Extract the (X, Y) coordinate from the center of the cell holding the provided text.  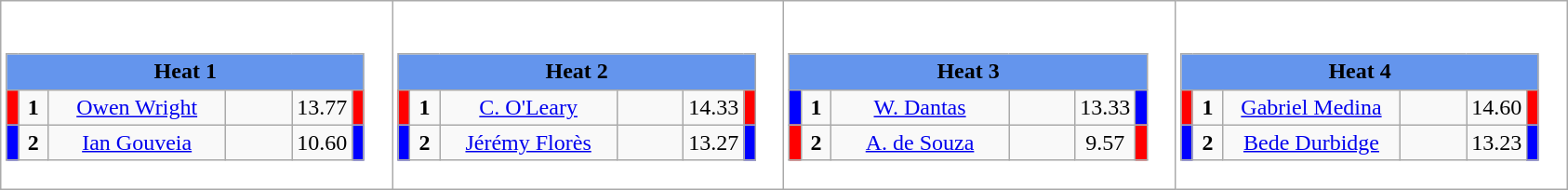
13.27 (714, 142)
Heat 2 (577, 72)
Heat 2 1 C. O'Leary 14.33 2 Jérémy Florès 13.27 (588, 95)
14.33 (714, 107)
Heat 4 (1360, 72)
Gabriel Medina (1311, 107)
Heat 4 1 Gabriel Medina 14.60 2 Bede Durbidge 13.23 (1371, 95)
Bede Durbidge (1311, 142)
Heat 1 (185, 72)
9.57 (1105, 142)
13.33 (1105, 107)
13.23 (1497, 142)
13.77 (322, 107)
Heat 1 1 Owen Wright 13.77 2 Ian Gouveia 10.60 (197, 95)
W. Dantas (921, 107)
Jérémy Florès (528, 142)
C. O'Leary (528, 107)
Heat 3 (968, 72)
Owen Wright (138, 107)
A. de Souza (921, 142)
Ian Gouveia (138, 142)
10.60 (322, 142)
14.60 (1497, 107)
Heat 3 1 W. Dantas 13.33 2 A. de Souza 9.57 (980, 95)
